Locate the cell with the specified text and output its [X, Y] center coordinate. 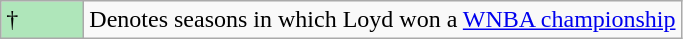
Denotes seasons in which Loyd won a WNBA championship [382, 20]
† [42, 20]
